Scan for the cell matching the given text and deliver its (X, Y) coordinate at center. 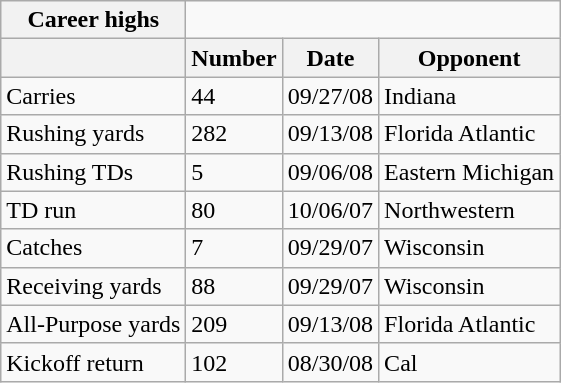
209 (234, 324)
Carries (94, 96)
7 (234, 248)
Indiana (470, 96)
88 (234, 286)
All-Purpose yards (94, 324)
Cal (470, 362)
282 (234, 134)
Rushing TDs (94, 172)
09/27/08 (330, 96)
TD run (94, 210)
5 (234, 172)
Date (330, 58)
09/06/08 (330, 172)
08/30/08 (330, 362)
Career highs (94, 20)
Eastern Michigan (470, 172)
Receiving yards (94, 286)
80 (234, 210)
Catches (94, 248)
102 (234, 362)
Northwestern (470, 210)
Opponent (470, 58)
10/06/07 (330, 210)
44 (234, 96)
Rushing yards (94, 134)
Kickoff return (94, 362)
Number (234, 58)
